Extract the (X, Y) coordinate from the center of the cell holding the provided text.  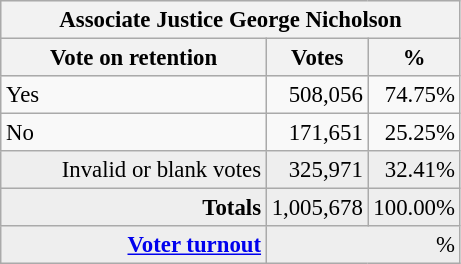
Voter turnout (134, 245)
325,971 (317, 170)
Vote on retention (134, 58)
1,005,678 (317, 208)
Invalid or blank votes (134, 170)
No (134, 133)
32.41% (414, 170)
Yes (134, 95)
Associate Justice George Nicholson (231, 20)
100.00% (414, 208)
508,056 (317, 95)
25.25% (414, 133)
171,651 (317, 133)
Votes (317, 58)
74.75% (414, 95)
Totals (134, 208)
